Return [x, y] of the center of cell containing provided text 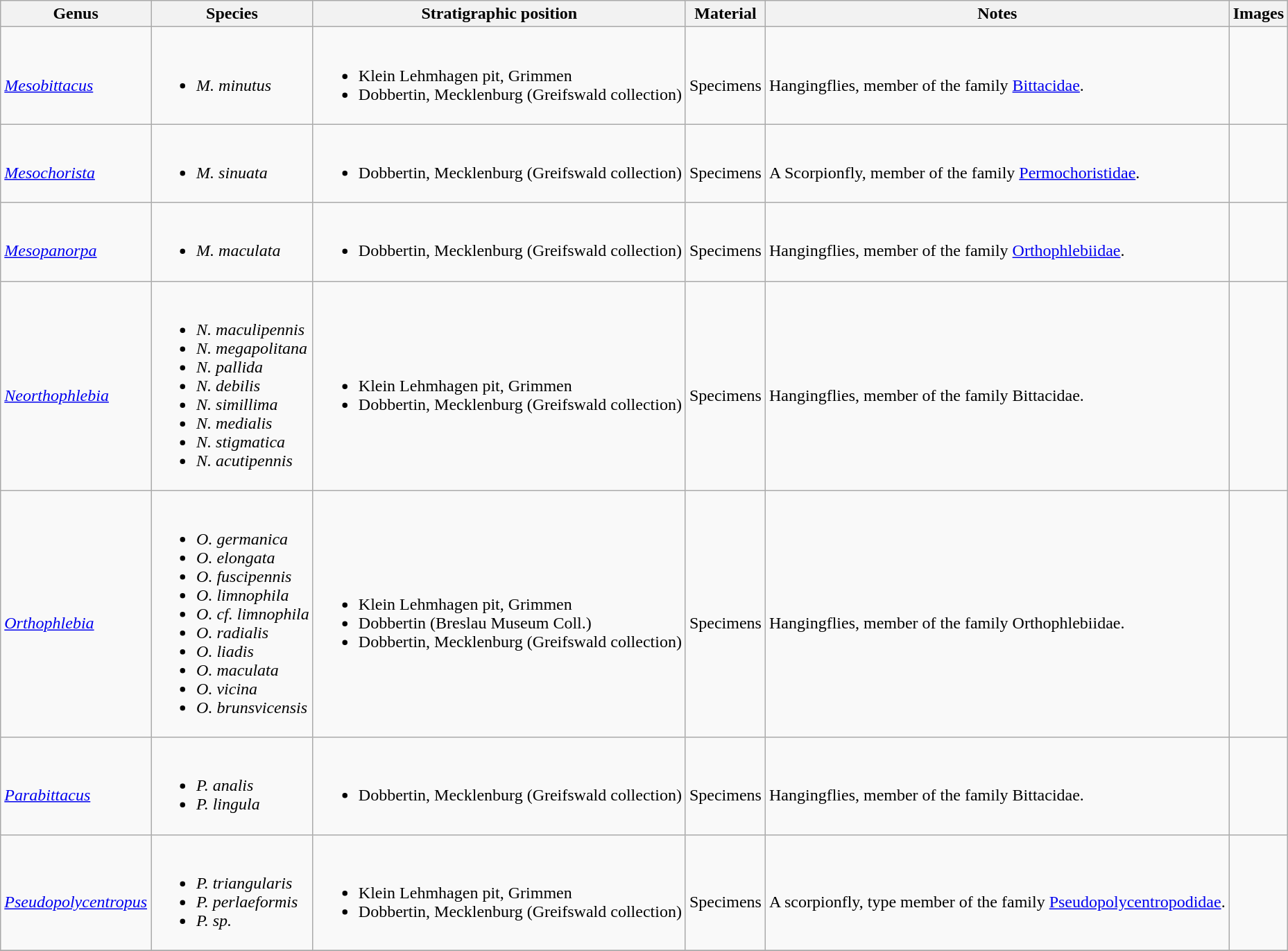
Species [232, 14]
Images [1258, 14]
Material [725, 14]
A Scorpionfly, member of the family Permochoristidae. [997, 164]
P. analisP. lingula [232, 786]
Mesochorista [76, 164]
Neorthophlebia [76, 386]
Stratigraphic position [499, 14]
Klein Lehmhagen pit, GrimmenDobbertin (Breslau Museum Coll.)Dobbertin, Mecklenburg (Greifswald collection) [499, 614]
Notes [997, 14]
Orthophlebia [76, 614]
M. maculata [232, 241]
Parabittacus [76, 786]
M. sinuata [232, 164]
O. germanicaO. elongataO. fuscipennisO. limnophilaO. cf. limnophilaO. radialisO. liadisO. maculataO. vicinaO. brunsvicensis [232, 614]
Pseudopolycentropus [76, 892]
Mesobittacus [76, 76]
Genus [76, 14]
A scorpionfly, type member of the family Pseudopolycentropodidae. [997, 892]
P. triangularisP. perlaeformisP. sp. [232, 892]
Mesopanorpa [76, 241]
M. minutus [232, 76]
N. maculipennisN. megapolitanaN. pallidaN. debilisN. simillimaN. medialisN. stigmaticaN. acutipennis [232, 386]
